Pinpoint the cell where the given text exists, returning its [X, Y] midpoint coordinate. 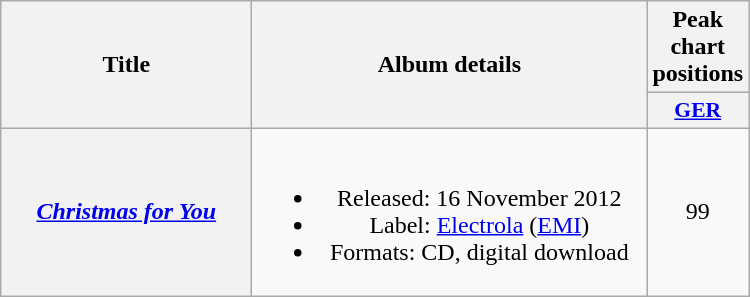
GER [698, 111]
Album details [450, 65]
Released: 16 November 2012Label: Electrola (EMI)Formats: CD, digital download [450, 212]
Title [126, 65]
Christmas for You [126, 212]
Peak chart positions [698, 47]
99 [698, 212]
